Provide the [x, y] coordinate of the cell's center where the given text is located.  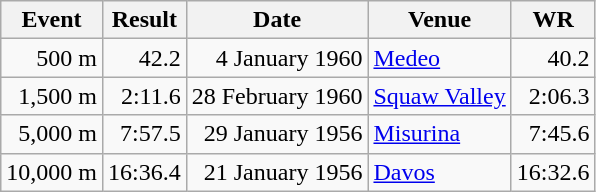
Venue [440, 20]
10,000 m [52, 172]
28 February 1960 [277, 96]
Result [144, 20]
1,500 m [52, 96]
16:32.6 [553, 172]
Squaw Valley [440, 96]
7:57.5 [144, 134]
16:36.4 [144, 172]
40.2 [553, 58]
500 m [52, 58]
7:45.6 [553, 134]
2:06.3 [553, 96]
2:11.6 [144, 96]
4 January 1960 [277, 58]
5,000 m [52, 134]
Event [52, 20]
21 January 1956 [277, 172]
Misurina [440, 134]
WR [553, 20]
Davos [440, 172]
Medeo [440, 58]
42.2 [144, 58]
Date [277, 20]
29 January 1956 [277, 134]
